Identify which cell holds the provided text, then report its [X, Y] central coordinate. 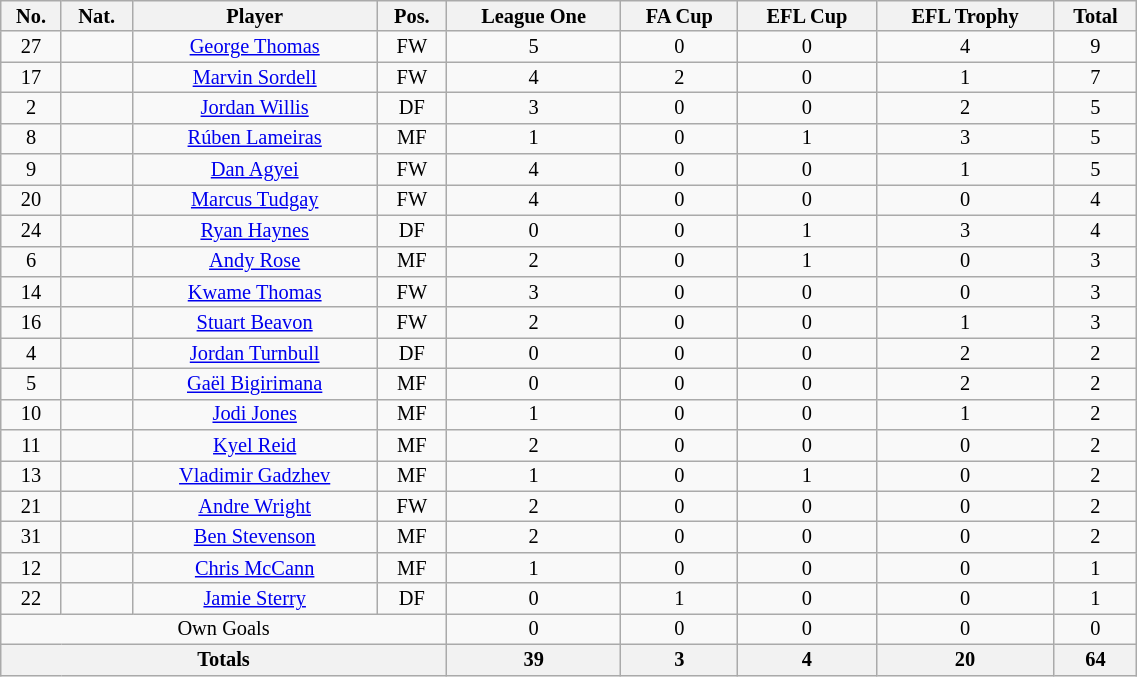
13 [31, 476]
17 [31, 78]
Own Goals [224, 628]
7 [1096, 78]
Totals [224, 660]
64 [1096, 660]
Total [1096, 16]
EFL Trophy [965, 16]
EFL Cup [807, 16]
Ryan Haynes [254, 230]
39 [533, 660]
11 [31, 446]
League One [533, 16]
Stuart Beavon [254, 322]
Jodi Jones [254, 414]
6 [31, 262]
FA Cup [680, 16]
22 [31, 598]
George Thomas [254, 46]
8 [31, 138]
12 [31, 568]
Andre Wright [254, 506]
27 [31, 46]
Andy Rose [254, 262]
Chris McCann [254, 568]
14 [31, 292]
Rúben Lameiras [254, 138]
Kyel Reid [254, 446]
24 [31, 230]
16 [31, 322]
Gaël Bigirimana [254, 384]
10 [31, 414]
Kwame Thomas [254, 292]
Vladimir Gadzhev [254, 476]
31 [31, 538]
Jamie Sterry [254, 598]
Dan Agyei [254, 170]
21 [31, 506]
Ben Stevenson [254, 538]
Marvin Sordell [254, 78]
Jordan Willis [254, 108]
Nat. [96, 16]
Pos. [412, 16]
Jordan Turnbull [254, 354]
No. [31, 16]
Marcus Tudgay [254, 200]
Player [254, 16]
